From the cell containing the given text, extract its center point as [x, y] coordinate. 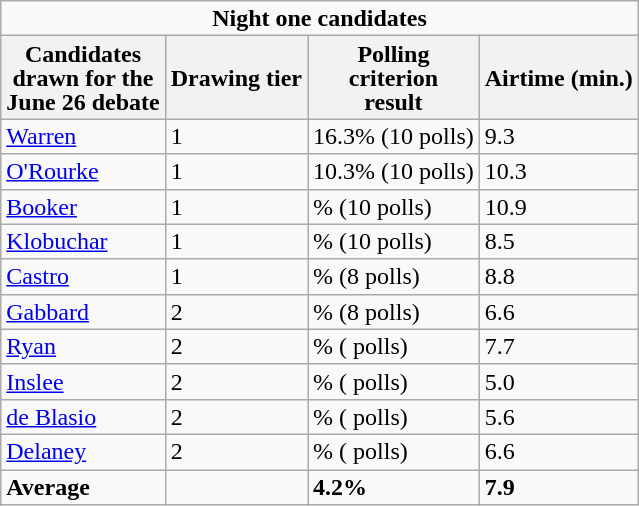
9.3 [558, 136]
8.8 [558, 276]
Night one candidates [320, 18]
Gabbard [83, 312]
7.9 [558, 488]
4.2% [394, 488]
Inslee [83, 382]
5.0 [558, 382]
7.7 [558, 346]
Candidates drawn for the June 26 debate [83, 78]
10.3 [558, 172]
5.6 [558, 416]
Polling criterion result [394, 78]
8.5 [558, 242]
10.9 [558, 206]
10.3% (10 polls) [394, 172]
Ryan [83, 346]
Booker [83, 206]
16.3% (10 polls) [394, 136]
Klobuchar [83, 242]
Average [83, 488]
Drawing tier [236, 78]
Airtime (min.) [558, 78]
Castro [83, 276]
Delaney [83, 452]
Warren [83, 136]
de Blasio [83, 416]
O'Rourke [83, 172]
